Capture the cell that displays the provided text and extract its (X, Y) central coordinate. 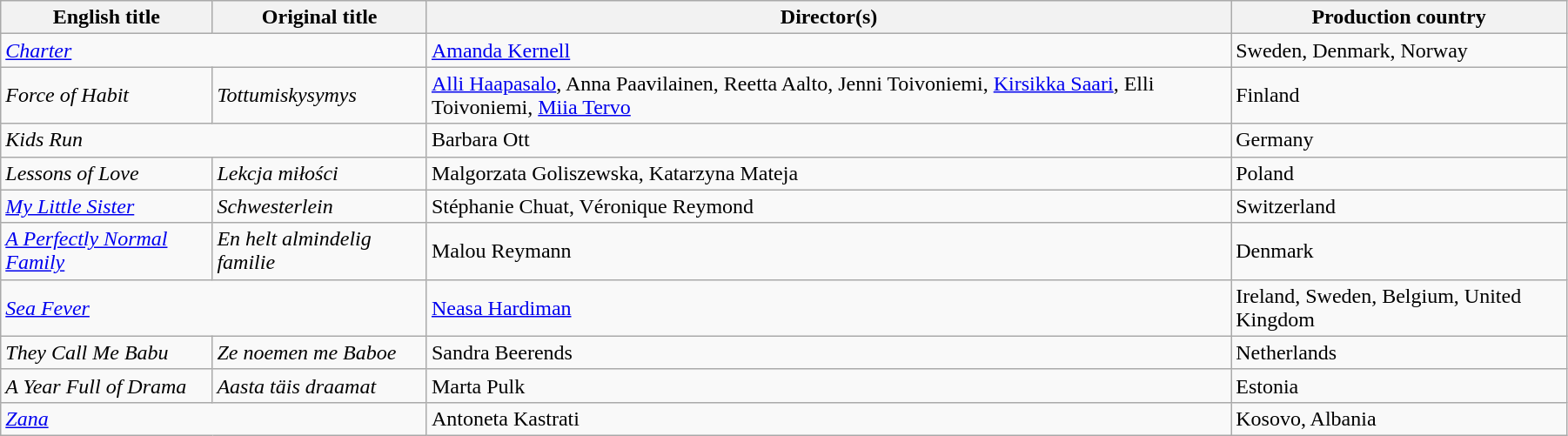
Barbara Ott (828, 140)
Stéphanie Chuat, Véronique Reymond (828, 206)
Aasta täis draamat (320, 386)
Amanda Kernell (828, 50)
Ireland, Sweden, Belgium, United Kingdom (1399, 308)
Switzerland (1399, 206)
Schwesterlein (320, 206)
Tottumiskysymys (320, 96)
Zana (214, 419)
My Little Sister (106, 206)
Antoneta Kastrati (828, 419)
Germany (1399, 140)
Charter (214, 50)
Lekcja miłości (320, 173)
Netherlands (1399, 352)
Kosovo, Albania (1399, 419)
Lessons of Love (106, 173)
En helt almindelig familie (320, 251)
A Year Full of Drama (106, 386)
Sea Fever (214, 308)
Malou Reymann (828, 251)
Alli Haapasalo, Anna Paavilainen, Reetta Aalto, Jenni Toivoniemi, Kirsikka Saari, Elli Toivoniemi, Miia Tervo (828, 96)
Sweden, Denmark, Norway (1399, 50)
A Perfectly Normal Family (106, 251)
Ze noemen me Baboe (320, 352)
Force of Habit (106, 96)
English title (106, 17)
Kids Run (214, 140)
Marta Pulk (828, 386)
Director(s) (828, 17)
Original title (320, 17)
Sandra Beerends (828, 352)
Production country (1399, 17)
Finland (1399, 96)
Estonia (1399, 386)
Malgorzata Goliszewska, Katarzyna Mateja (828, 173)
Poland (1399, 173)
They Call Me Babu (106, 352)
Neasa Hardiman (828, 308)
Denmark (1399, 251)
